For the text-containing cell, return its midpoint in [X, Y] coordinate format. 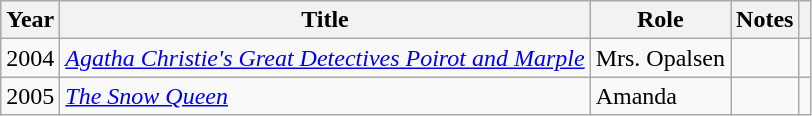
Notes [765, 20]
2004 [30, 58]
Year [30, 20]
Mrs. Opalsen [660, 58]
2005 [30, 96]
Role [660, 20]
Title [325, 20]
Amanda [660, 96]
Agatha Christie's Great Detectives Poirot and Marple [325, 58]
The Snow Queen [325, 96]
